Scan for the cell matching the given text and deliver its (x, y) coordinate at center. 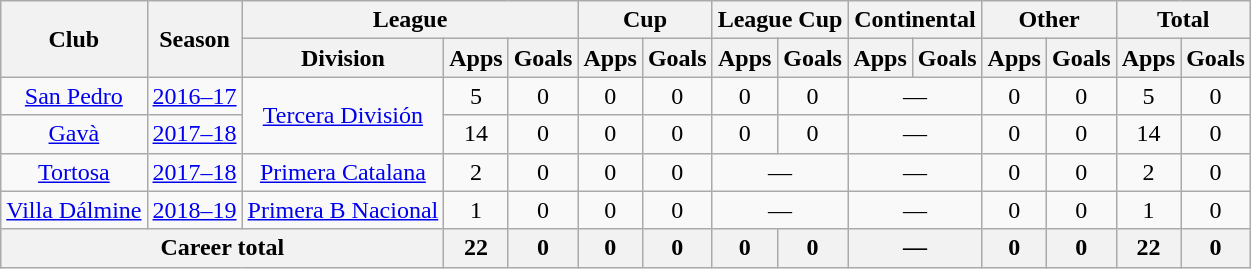
Continental (915, 20)
2016–17 (194, 96)
Club (74, 39)
Total (1183, 20)
Other (1049, 20)
Primera B Nacional (343, 210)
Cup (645, 20)
Primera Catalana (343, 172)
Career total (222, 248)
Division (343, 58)
Villa Dálmine (74, 210)
Season (194, 39)
Tortosa (74, 172)
Tercera División (343, 115)
Gavà (74, 134)
League (410, 20)
League Cup (780, 20)
San Pedro (74, 96)
2018–19 (194, 210)
